Scan for the cell matching the given text and deliver its (x, y) coordinate at center. 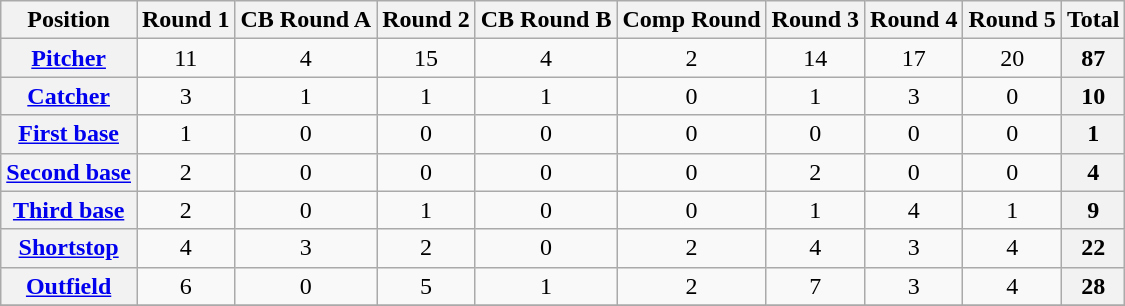
Shortstop (69, 248)
Position (69, 20)
CB Round B (546, 20)
14 (815, 58)
Round 5 (1012, 20)
Outfield (69, 286)
Round 4 (914, 20)
87 (1093, 58)
22 (1093, 248)
Second base (69, 172)
Catcher (69, 96)
Round 3 (815, 20)
10 (1093, 96)
17 (914, 58)
11 (185, 58)
Round 1 (185, 20)
7 (815, 286)
28 (1093, 286)
First base (69, 134)
Comp Round (692, 20)
CB Round A (306, 20)
Total (1093, 20)
Pitcher (69, 58)
6 (185, 286)
Third base (69, 210)
5 (426, 286)
Round 2 (426, 20)
9 (1093, 210)
20 (1012, 58)
15 (426, 58)
